Pinpoint the cell where the given text exists, returning its [x, y] midpoint coordinate. 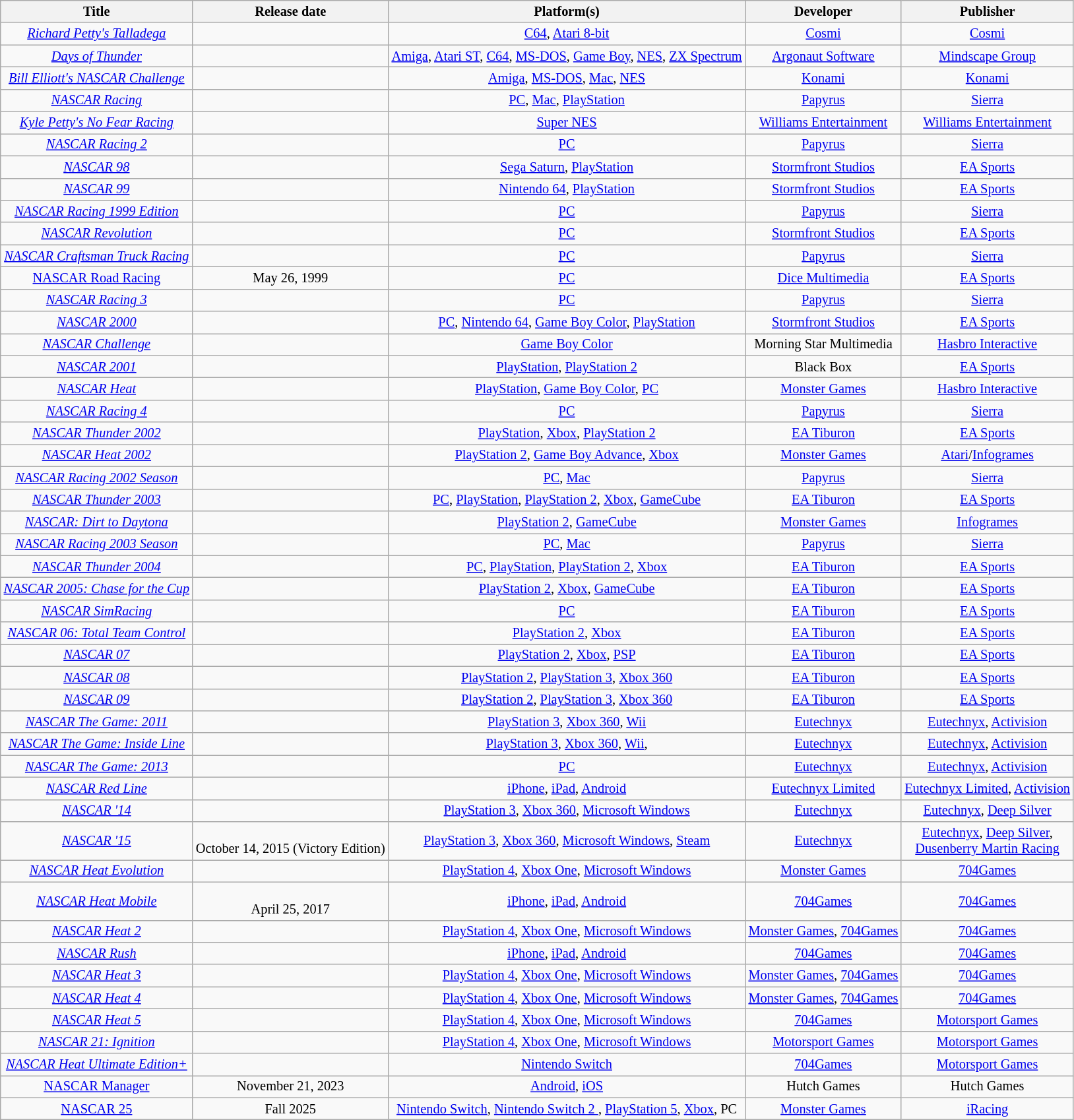
NASCAR The Game: 2013 [96, 766]
NASCAR: Dirt to Daytona [96, 522]
NASCAR '15 [96, 841]
NASCAR 2000 [96, 323]
PlayStation 3, Xbox 360, Wii, [567, 744]
Eutechnyx, Deep Silver [987, 811]
NASCAR The Game: 2011 [96, 722]
Eutechnyx Limited, Activision [987, 788]
NASCAR 08 [96, 677]
Black Box [823, 367]
Publisher [987, 11]
NASCAR Heat 3 [96, 976]
PlayStation 3, Xbox 360, Microsoft Windows, Steam [567, 841]
PC, PlayStation, PlayStation 2, Xbox, GameCube [567, 500]
PlayStation 2, Xbox, PSP [567, 655]
NASCAR Thunder 2003 [96, 500]
Game Boy Color [567, 344]
PlayStation 3, Xbox 360, Microsoft Windows [567, 811]
NASCAR Heat 2 [96, 931]
NASCAR Heat Ultimate Edition+ [96, 1065]
PlayStation 2, Game Boy Advance, Xbox [567, 455]
Super NES [567, 123]
PC, Mac, PlayStation [567, 100]
NASCAR Heat 2002 [96, 455]
Days of Thunder [96, 56]
PlayStation 2, Xbox [567, 633]
NASCAR 06: Total Team Control [96, 633]
Nintendo 64, PlayStation [567, 189]
Android, iOS [567, 1086]
NASCAR Heat 5 [96, 1020]
Morning Star Multimedia [823, 344]
PC, PlayStation, PlayStation 2, Xbox [567, 567]
NASCAR Thunder 2002 [96, 433]
Richard Petty's Talladega [96, 34]
NASCAR '14 [96, 811]
October 14, 2015 (Victory Edition) [290, 841]
Nintendo Switch, Nintendo Switch 2 , PlayStation 5, Xbox, PC [567, 1109]
NASCAR Challenge [96, 344]
Fall 2025 [290, 1109]
April 25, 2017 [290, 901]
PlayStation 2, Xbox, GameCube [567, 588]
Release date [290, 11]
Amiga, Atari ST, C64, MS-DOS, Game Boy, NES, ZX Spectrum [567, 56]
NASCAR Revolution [96, 233]
NASCAR Racing 3 [96, 300]
Argonaut Software [823, 56]
NASCAR 25 [96, 1109]
PlayStation, PlayStation 2 [567, 367]
Mindscape Group [987, 56]
NASCAR Heat 4 [96, 998]
PlayStation 2, GameCube [567, 522]
NASCAR Red Line [96, 788]
PlayStation 3, Xbox 360, Wii [567, 722]
NASCAR 07 [96, 655]
PlayStation, Game Boy Color, PC [567, 389]
NASCAR Racing 4 [96, 411]
Nintendo Switch [567, 1065]
NASCAR Manager [96, 1086]
NASCAR Road Racing [96, 278]
May 26, 1999 [290, 278]
NASCAR Thunder 2004 [96, 567]
PlayStation, Xbox, PlayStation 2 [567, 433]
NASCAR 2001 [96, 367]
NASCAR Rush [96, 953]
iRacing [987, 1109]
NASCAR Racing 2 [96, 144]
NASCAR 21: Ignition [96, 1042]
NASCAR 2005: Chase for the Cup [96, 588]
NASCAR Heat Evolution [96, 871]
Infogrames [987, 522]
NASCAR 99 [96, 189]
NASCAR The Game: Inside Line [96, 744]
November 21, 2023 [290, 1086]
Eutechnyx Limited [823, 788]
PC, Nintendo 64, Game Boy Color, PlayStation [567, 323]
Atari/Infogrames [987, 455]
NASCAR Heat Mobile [96, 901]
Amiga, MS-DOS, Mac, NES [567, 78]
NASCAR 09 [96, 700]
Dice Multimedia [823, 278]
C64, Atari 8-bit [567, 34]
NASCAR SimRacing [96, 611]
Developer [823, 11]
NASCAR Racing [96, 100]
Sega Saturn, PlayStation [567, 167]
Eutechnyx, Deep Silver,Dusenberry Martin Racing [987, 841]
Platform(s) [567, 11]
NASCAR Racing 2002 Season [96, 478]
Kyle Petty's No Fear Racing [96, 123]
NASCAR Craftsman Truck Racing [96, 256]
NASCAR Racing 1999 Edition [96, 211]
Title [96, 11]
NASCAR Heat [96, 389]
Bill Elliott's NASCAR Challenge [96, 78]
NASCAR 98 [96, 167]
NASCAR Racing 2003 Season [96, 544]
